Return (X, Y) of the center of cell containing provided text 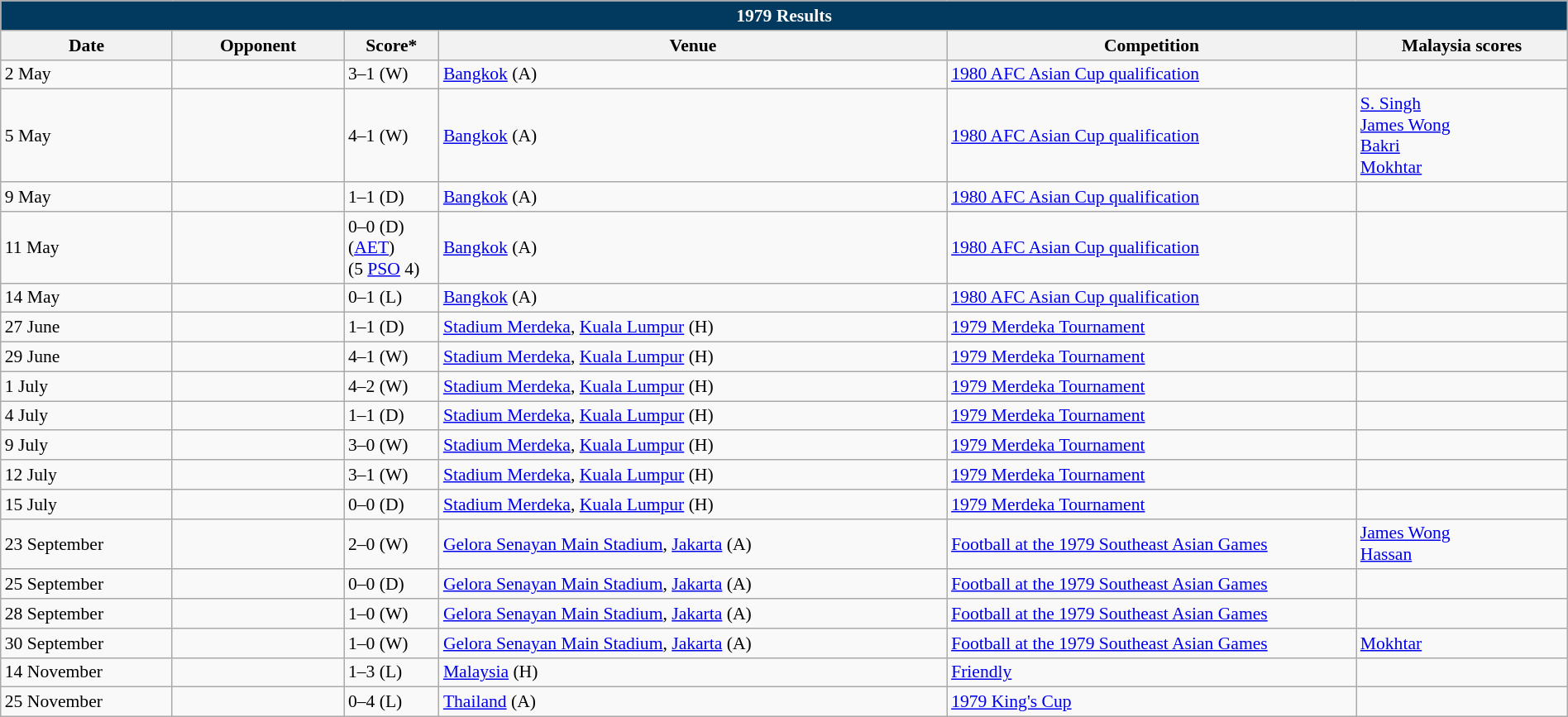
9 July (87, 446)
2–0 (W) (392, 544)
1979 Results (784, 16)
11 May (87, 248)
25 November (87, 702)
4–2 (W) (392, 386)
30 September (87, 643)
15 July (87, 504)
James Wong Hassan (1462, 544)
Venue (693, 45)
0–0 (D) (AET)(5 PSO 4) (392, 248)
Thailand (A) (693, 702)
1 July (87, 386)
Mokhtar (1462, 643)
4 July (87, 416)
25 September (87, 585)
Competition (1151, 45)
Malaysia scores (1462, 45)
Score* (392, 45)
S. Singh James Wong Bakri Mokhtar (1462, 136)
14 May (87, 298)
28 September (87, 614)
29 June (87, 357)
0–4 (L) (392, 702)
9 May (87, 197)
Malaysia (H) (693, 672)
12 July (87, 475)
Friendly (1151, 672)
5 May (87, 136)
1979 King's Cup (1151, 702)
1–3 (L) (392, 672)
23 September (87, 544)
14 November (87, 672)
Date (87, 45)
3–0 (W) (392, 446)
2 May (87, 74)
Opponent (258, 45)
27 June (87, 327)
0–1 (L) (392, 298)
